Capture the cell that displays the provided text and extract its (x, y) central coordinate. 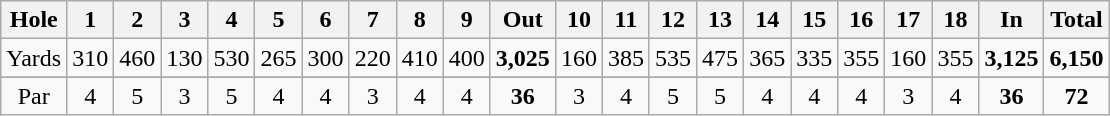
Par (34, 96)
2 (138, 20)
220 (372, 58)
400 (466, 58)
Yards (34, 58)
18 (956, 20)
265 (278, 58)
16 (862, 20)
8 (420, 20)
15 (814, 20)
3,025 (522, 58)
300 (326, 58)
7 (372, 20)
310 (90, 58)
6 (326, 20)
335 (814, 58)
11 (626, 20)
385 (626, 58)
1 (90, 20)
72 (1076, 96)
Hole (34, 20)
Total (1076, 20)
In (1012, 20)
460 (138, 58)
9 (466, 20)
535 (672, 58)
475 (720, 58)
530 (232, 58)
130 (184, 58)
12 (672, 20)
10 (578, 20)
3,125 (1012, 58)
365 (768, 58)
Out (522, 20)
14 (768, 20)
13 (720, 20)
410 (420, 58)
17 (908, 20)
6,150 (1076, 58)
